Find where the given text appears and provide that cell's center as (X, Y) coordinate. 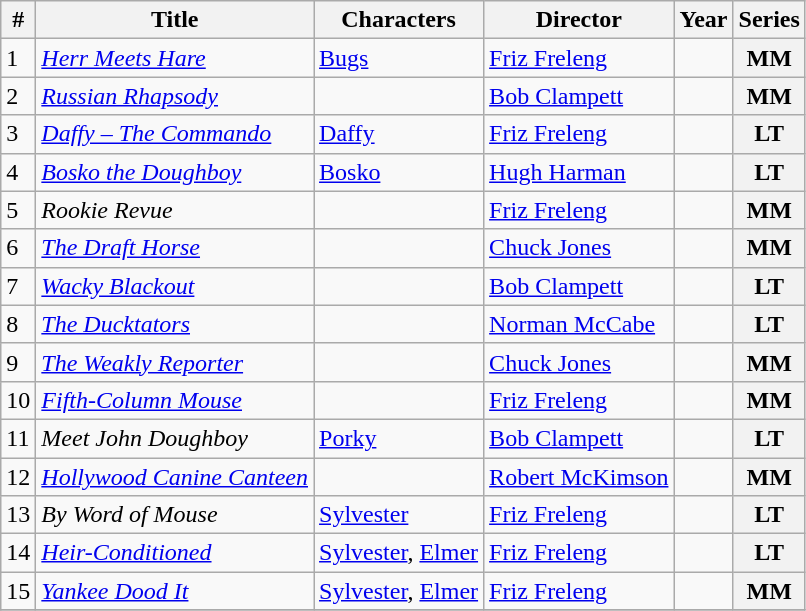
The Draft Horse (175, 248)
Herr Meets Hare (175, 58)
12 (18, 477)
15 (18, 591)
Rookie Revue (175, 210)
2 (18, 96)
13 (18, 515)
Fifth-Column Mouse (175, 400)
5 (18, 210)
Porky (399, 438)
3 (18, 134)
Yankee Dood It (175, 591)
Hugh Harman (579, 172)
Wacky Blackout (175, 286)
Year (704, 20)
Bosko the Doughboy (175, 172)
By Word of Mouse (175, 515)
Sylvester (399, 515)
10 (18, 400)
8 (18, 324)
Hollywood Canine Canteen (175, 477)
Russian Rhapsody (175, 96)
Director (579, 20)
4 (18, 172)
Series (769, 20)
Characters (399, 20)
The Weakly Reporter (175, 362)
Norman McCabe (579, 324)
Meet John Doughboy (175, 438)
# (18, 20)
7 (18, 286)
Daffy (399, 134)
14 (18, 553)
Daffy – The Commando (175, 134)
Heir-Conditioned (175, 553)
Robert McKimson (579, 477)
Title (175, 20)
Bosko (399, 172)
1 (18, 58)
The Ducktators (175, 324)
6 (18, 248)
11 (18, 438)
9 (18, 362)
Bugs (399, 58)
